Pinpoint the cell where the given text exists, returning its (x, y) midpoint coordinate. 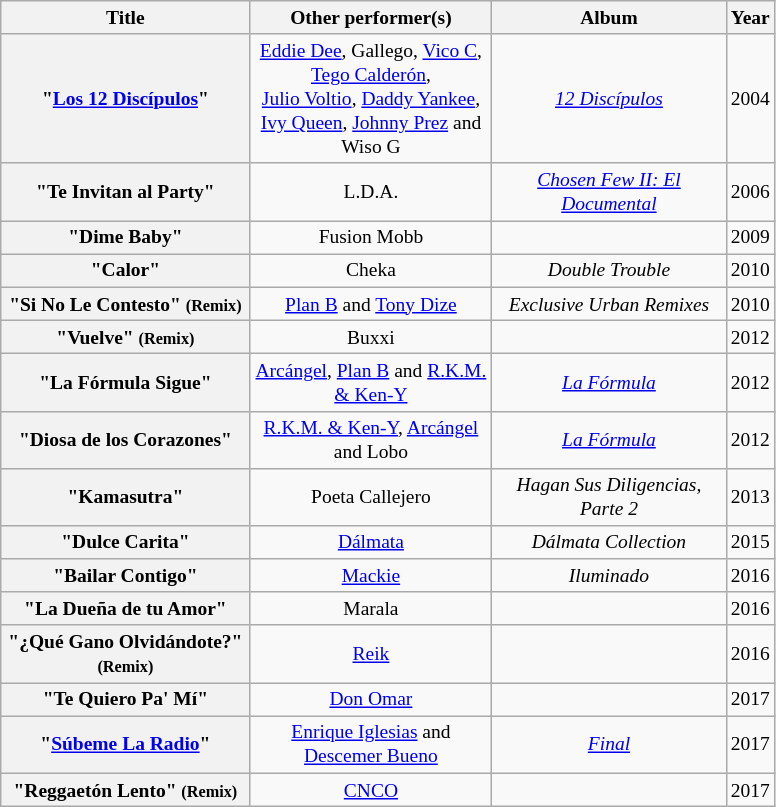
Arcángel, Plan B and R.K.M. & Ken-Y (371, 382)
"Te Invitan al Party" (126, 192)
"Kamasutra" (126, 496)
Hagan Sus Diligencias, Parte 2 (609, 496)
Other performer(s) (371, 18)
Exclusive Urban Remixes (609, 304)
"Calor" (126, 270)
Year (750, 18)
"Bailar Contigo" (126, 576)
CNCO (371, 790)
"Te Quiero Pa' Mí" (126, 700)
Title (126, 18)
Marala (371, 608)
2004 (750, 98)
Poeta Callejero (371, 496)
Cheka (371, 270)
2009 (750, 238)
Buxxi (371, 336)
Enrique Iglesias and Descemer Bueno (371, 744)
12 Discípulos (609, 98)
"Reggaetón Lento" (Remix) (126, 790)
Chosen Few II: El Documental (609, 192)
"Súbeme La Radio" (126, 744)
Double Trouble (609, 270)
"¿Qué Gano Olvidándote?" (Remix) (126, 654)
Iluminado (609, 576)
2015 (750, 542)
L.D.A. (371, 192)
Mackie (371, 576)
"Vuelve" (Remix) (126, 336)
2013 (750, 496)
R.K.M. & Ken-Y, Arcángel and Lobo (371, 440)
Don Omar (371, 700)
Fusion Mobb (371, 238)
Album (609, 18)
"Dime Baby" (126, 238)
"Si No Le Contesto" (Remix) (126, 304)
"Dulce Carita" (126, 542)
"La Dueña de tu Amor" (126, 608)
Dálmata Collection (609, 542)
"Los 12 Discípulos" (126, 98)
Plan B and Tony Dize (371, 304)
"La Fórmula Sigue" (126, 382)
"Diosa de los Corazones" (126, 440)
2006 (750, 192)
Dálmata (371, 542)
Reik (371, 654)
Final (609, 744)
Eddie Dee, Gallego, Vico C, Tego Calderón,Julio Voltio, Daddy Yankee, Ivy Queen, Johnny Prez and Wiso G (371, 98)
